From the cell containing the given text, extract its center point as [X, Y] coordinate. 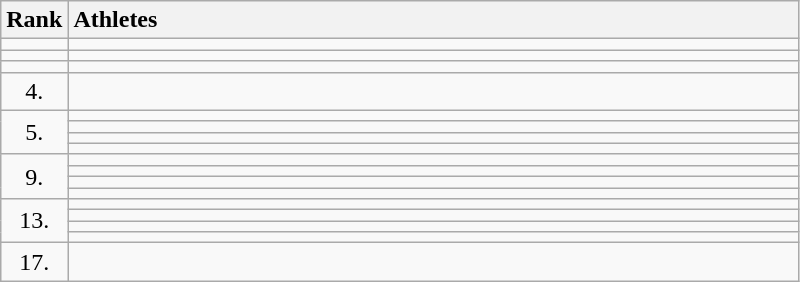
9. [34, 176]
Rank [34, 20]
Athletes [434, 20]
4. [34, 91]
5. [34, 132]
17. [34, 262]
13. [34, 221]
